Return the [X, Y] coordinate for the center point of the cell that contains the specified text.  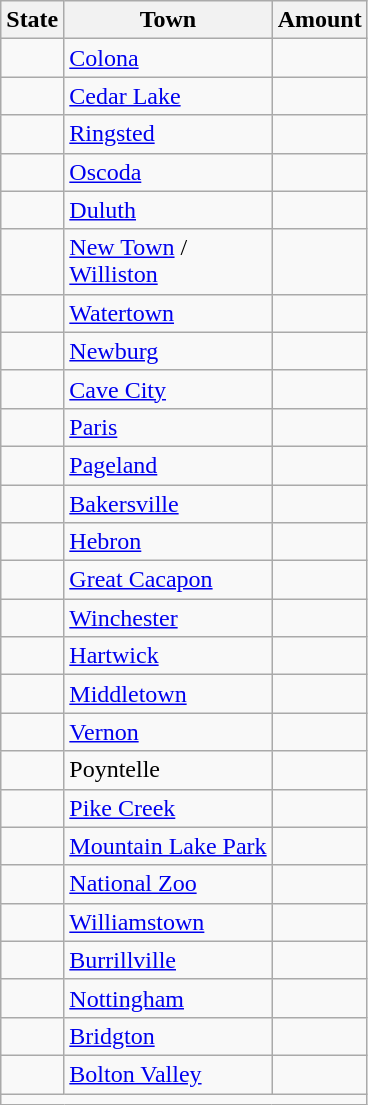
Hartwick [168, 656]
Pageland [168, 465]
Vernon [168, 732]
Bakersville [168, 503]
Paris [168, 427]
Colona [168, 58]
Burrillville [168, 960]
Bridgton [168, 1036]
Amount [320, 20]
Duluth [168, 210]
Middletown [168, 694]
State [32, 20]
Bolton Valley [168, 1074]
Cave City [168, 389]
Watertown [168, 313]
Ringsted [168, 134]
Poyntelle [168, 770]
Town [168, 20]
Pike Creek [168, 808]
National Zoo [168, 884]
New Town /Williston [168, 262]
Cedar Lake [168, 96]
Newburg [168, 351]
Oscoda [168, 172]
Hebron [168, 542]
Nottingham [168, 998]
Winchester [168, 618]
Mountain Lake Park [168, 846]
Williamstown [168, 922]
Great Cacapon [168, 580]
